For the text-containing cell, return its midpoint in [X, Y] coordinate format. 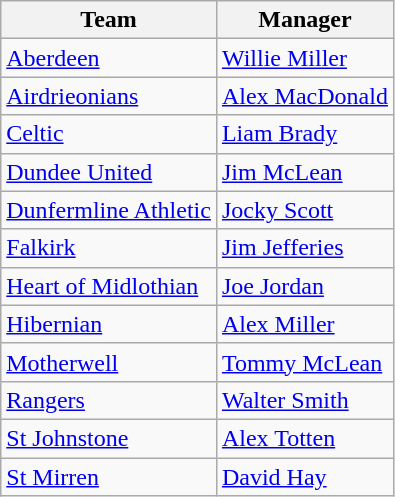
Walter Smith [304, 400]
Dundee United [109, 172]
Jim Jefferies [304, 248]
Team [109, 20]
Jocky Scott [304, 210]
Hibernian [109, 324]
Alex MacDonald [304, 96]
Heart of Midlothian [109, 286]
St Johnstone [109, 438]
David Hay [304, 477]
Joe Jordan [304, 286]
Willie Miller [304, 58]
Manager [304, 20]
Falkirk [109, 248]
Tommy McLean [304, 362]
Dunfermline Athletic [109, 210]
Liam Brady [304, 134]
Rangers [109, 400]
Aberdeen [109, 58]
St Mirren [109, 477]
Motherwell [109, 362]
Alex Miller [304, 324]
Celtic [109, 134]
Alex Totten [304, 438]
Airdrieonians [109, 96]
Jim McLean [304, 172]
